Find where the given text appears and provide that cell's center as [X, Y] coordinate. 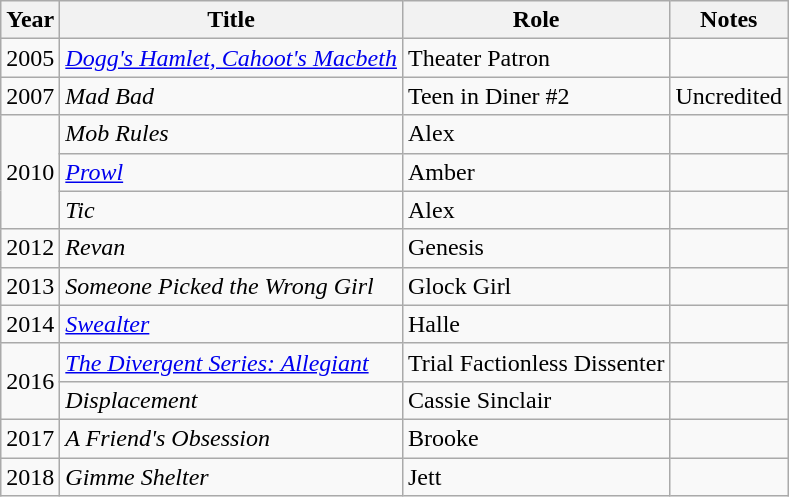
Year [30, 20]
Swealter [232, 324]
A Friend's Obsession [232, 438]
2016 [30, 381]
Cassie Sinclair [536, 400]
Brooke [536, 438]
Mad Bad [232, 96]
Mob Rules [232, 134]
Halle [536, 324]
2010 [30, 172]
Teen in Diner #2 [536, 96]
2013 [30, 286]
Uncredited [729, 96]
Notes [729, 20]
Prowl [232, 172]
Someone Picked the Wrong Girl [232, 286]
Trial Factionless Dissenter [536, 362]
Displacement [232, 400]
Revan [232, 248]
Theater Patron [536, 58]
Title [232, 20]
Glock Girl [536, 286]
Genesis [536, 248]
Role [536, 20]
Gimme Shelter [232, 477]
Tic [232, 210]
2014 [30, 324]
2012 [30, 248]
2018 [30, 477]
Dogg's Hamlet, Cahoot's Macbeth [232, 58]
2005 [30, 58]
Jett [536, 477]
2007 [30, 96]
2017 [30, 438]
Amber [536, 172]
The Divergent Series: Allegiant [232, 362]
